Locate the cell with the specified text and output its (X, Y) center coordinate. 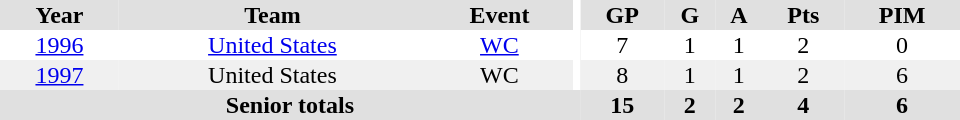
15 (622, 105)
1996 (60, 45)
4 (804, 105)
Event (500, 15)
G (690, 15)
Pts (804, 15)
PIM (902, 15)
0 (902, 45)
A (738, 15)
8 (622, 75)
GP (622, 15)
7 (622, 45)
Senior totals (290, 105)
Year (60, 15)
Team (272, 15)
1997 (60, 75)
